Capture the cell that displays the provided text and extract its [X, Y] central coordinate. 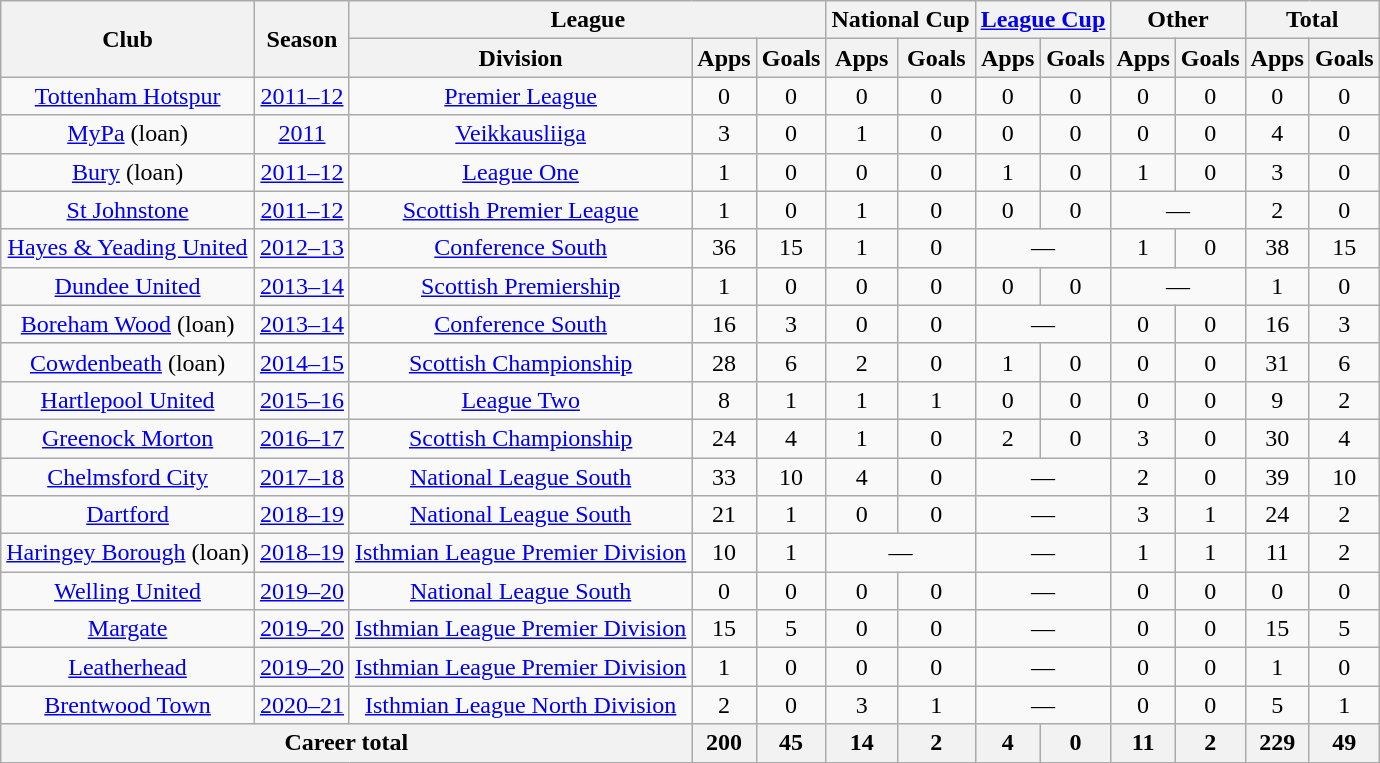
Greenock Morton [128, 438]
Club [128, 39]
Chelmsford City [128, 477]
Hartlepool United [128, 400]
2016–17 [302, 438]
2014–15 [302, 362]
30 [1277, 438]
2011 [302, 134]
League Cup [1043, 20]
Veikkausliiga [520, 134]
League One [520, 172]
36 [724, 248]
38 [1277, 248]
Dartford [128, 515]
Premier League [520, 96]
2012–13 [302, 248]
21 [724, 515]
Scottish Premier League [520, 210]
Isthmian League North Division [520, 705]
Dundee United [128, 286]
League [588, 20]
31 [1277, 362]
Boreham Wood (loan) [128, 324]
Welling United [128, 591]
Hayes & Yeading United [128, 248]
2020–21 [302, 705]
Career total [346, 743]
Margate [128, 629]
45 [791, 743]
2015–16 [302, 400]
Brentwood Town [128, 705]
39 [1277, 477]
9 [1277, 400]
MyPa (loan) [128, 134]
200 [724, 743]
Season [302, 39]
14 [862, 743]
National Cup [900, 20]
Division [520, 58]
Haringey Borough (loan) [128, 553]
Bury (loan) [128, 172]
Other [1178, 20]
Total [1312, 20]
229 [1277, 743]
Scottish Premiership [520, 286]
St Johnstone [128, 210]
28 [724, 362]
Cowdenbeath (loan) [128, 362]
League Two [520, 400]
8 [724, 400]
33 [724, 477]
2017–18 [302, 477]
Leatherhead [128, 667]
49 [1344, 743]
Tottenham Hotspur [128, 96]
